Scan for the cell matching the given text and deliver its [X, Y] coordinate at center. 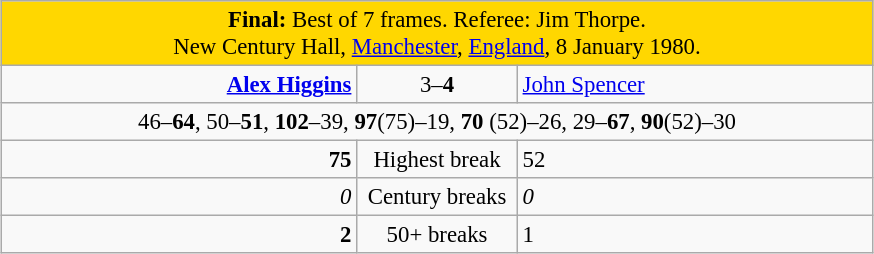
Century breaks [438, 197]
3–4 [438, 85]
52 [695, 160]
50+ breaks [438, 235]
Highest break [438, 160]
46–64, 50–51, 102–39, 97(75)–19, 70 (52)–26, 29–67, 90(52)–30 [437, 122]
John Spencer [695, 85]
75 [179, 160]
Final: Best of 7 frames. Referee: Jim Thorpe.New Century Hall, Manchester, England, 8 January 1980. [437, 34]
1 [695, 235]
Alex Higgins [179, 85]
2 [179, 235]
